Return (X, Y) of the center of cell containing provided text 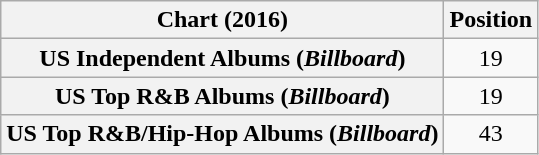
US Top R&B Albums (Billboard) (222, 96)
43 (491, 134)
US Independent Albums (Billboard) (222, 58)
Chart (2016) (222, 20)
Position (491, 20)
US Top R&B/Hip-Hop Albums (Billboard) (222, 134)
